Capture the cell that displays the provided text and extract its (X, Y) central coordinate. 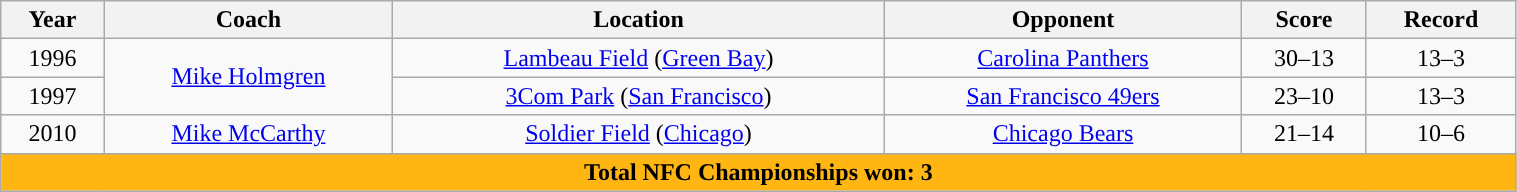
23–10 (1304, 96)
Carolina Panthers (1062, 58)
30–13 (1304, 58)
Total NFC Championships won: 3 (758, 172)
San Francisco 49ers (1062, 96)
Soldier Field (Chicago) (639, 134)
Record (1441, 20)
Mike McCarthy (248, 134)
3Com Park (San Francisco) (639, 96)
21–14 (1304, 134)
Chicago Bears (1062, 134)
Score (1304, 20)
Opponent (1062, 20)
1997 (52, 96)
Mike Holmgren (248, 77)
2010 (52, 134)
Lambeau Field (Green Bay) (639, 58)
10–6 (1441, 134)
1996 (52, 58)
Location (639, 20)
Year (52, 20)
Coach (248, 20)
